Return the [X, Y] coordinate for the center point of the cell that contains the specified text.  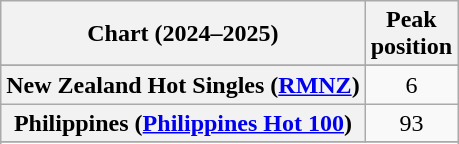
Peakposition [411, 34]
93 [411, 123]
New Zealand Hot Singles (RMNZ) [183, 85]
6 [411, 85]
Philippines (Philippines Hot 100) [183, 123]
Chart (2024–2025) [183, 34]
